Determine the [X, Y] coordinate at the center of the cell enclosing the given text.  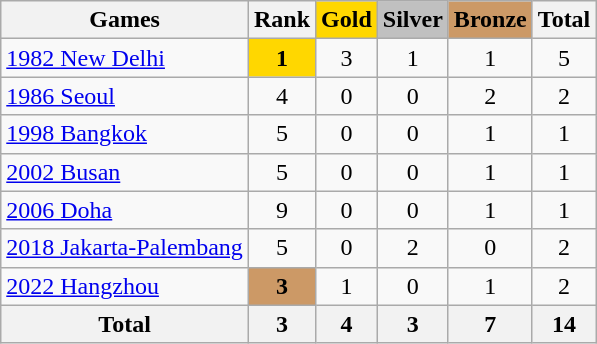
1998 Bangkok [125, 134]
2018 Jakarta-Palembang [125, 248]
Games [125, 20]
7 [490, 324]
1982 New Delhi [125, 58]
Gold [347, 20]
1986 Seoul [125, 96]
2022 Hangzhou [125, 286]
Rank [282, 20]
2006 Doha [125, 210]
14 [564, 324]
Bronze [490, 20]
9 [282, 210]
Silver [412, 20]
2002 Busan [125, 172]
